Identify which cell holds the provided text, then report its (x, y) central coordinate. 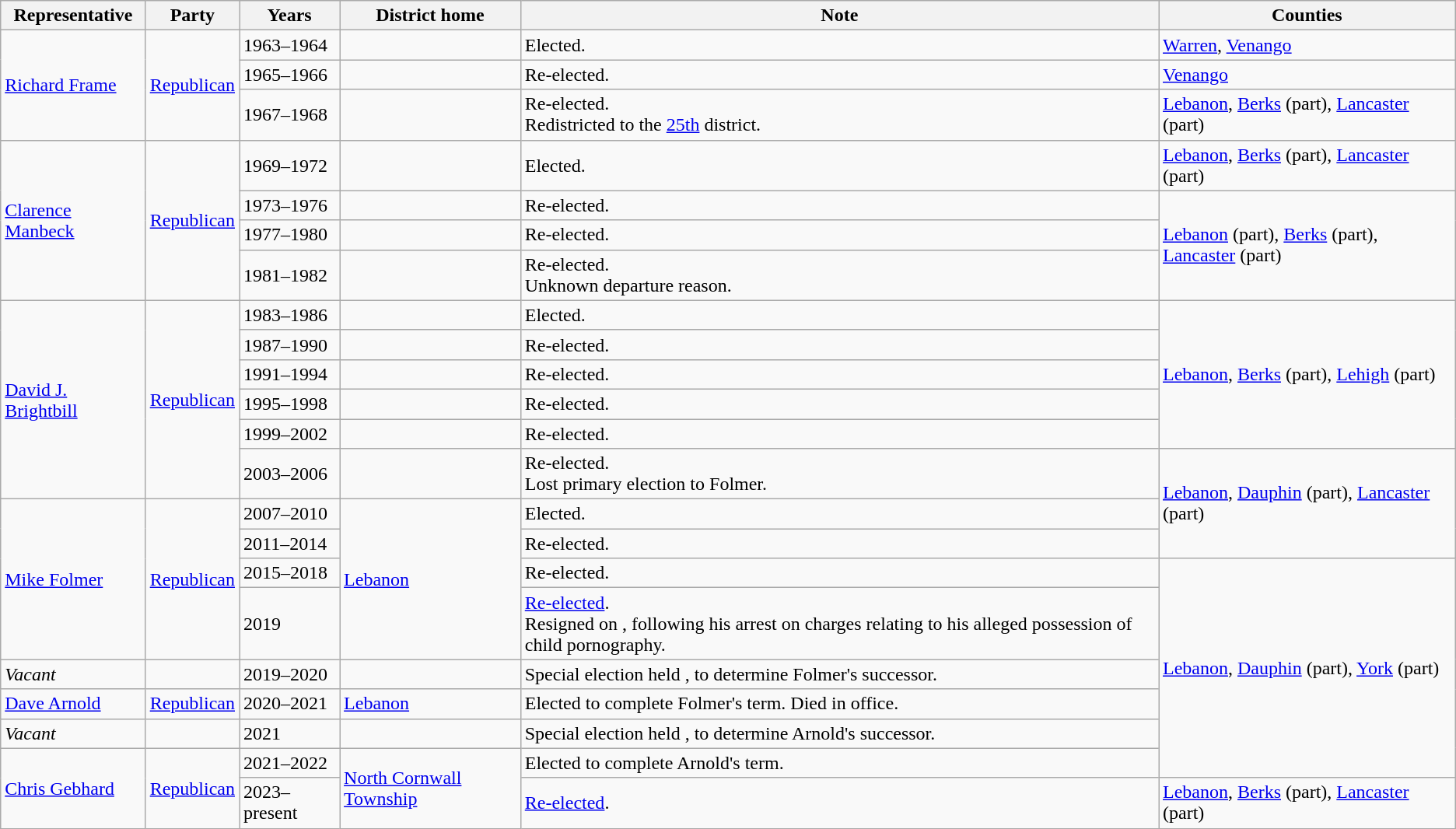
1965–1966 (289, 75)
District home (431, 16)
1999–2002 (289, 433)
2021 (289, 733)
2019 (289, 624)
Warren, Venango (1307, 45)
Mike Folmer (73, 579)
Years (289, 16)
1995–1998 (289, 404)
2021–2022 (289, 763)
1973–1976 (289, 205)
1969–1972 (289, 165)
2015–2018 (289, 573)
Lebanon, Berks (part), Lehigh (part) (1307, 374)
Chris Gebhard (73, 789)
1991–1994 (289, 374)
Party (192, 16)
2011–2014 (289, 544)
David J. Brightbill (73, 400)
1987–1990 (289, 345)
Venango (1307, 75)
2007–2010 (289, 514)
Lebanon (part), Berks (part), Lancaster (part) (1307, 246)
1983–1986 (289, 315)
Clarence Manbeck (73, 220)
Dave Arnold (73, 704)
Re-elected.Unknown departure reason. (839, 275)
2020–2021 (289, 704)
Re-elected.Lost primary election to Folmer. (839, 474)
1967–1968 (289, 115)
Elected to complete Arnold's term. (839, 763)
Counties (1307, 16)
Re-elected.Resigned on , following his arrest on charges relating to his alleged possession of child pornography. (839, 624)
2003–2006 (289, 474)
Elected to complete Folmer's term. Died in office. (839, 704)
Lebanon, Dauphin (part), Lancaster (part) (1307, 504)
1963–1964 (289, 45)
Special election held , to determine Folmer's successor. (839, 674)
Richard Frame (73, 86)
2019–2020 (289, 674)
Representative (73, 16)
Special election held , to determine Arnold's successor. (839, 733)
North Cornwall Township (431, 789)
Re-elected.Redistricted to the 25th district. (839, 115)
1981–1982 (289, 275)
Note (839, 16)
1977–1980 (289, 235)
Lebanon, Dauphin (part), York (part) (1307, 668)
2023–present (289, 803)
